Determine the (x, y) coordinate at the center of the cell enclosing the given text.  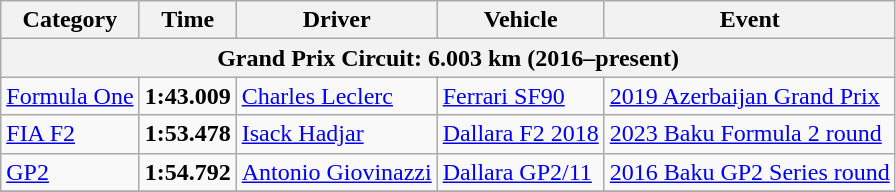
FIA F2 (70, 134)
Grand Prix Circuit: 6.003 km (2016–present) (448, 58)
Driver (336, 20)
Formula One (70, 96)
1:43.009 (188, 96)
Charles Leclerc (336, 96)
2016 Baku GP2 Series round (750, 172)
GP2 (70, 172)
Vehicle (520, 20)
2023 Baku Formula 2 round (750, 134)
Event (750, 20)
Dallara GP2/11 (520, 172)
Dallara F2 2018 (520, 134)
Antonio Giovinazzi (336, 172)
Category (70, 20)
2019 Azerbaijan Grand Prix (750, 96)
1:54.792 (188, 172)
Ferrari SF90 (520, 96)
1:53.478 (188, 134)
Time (188, 20)
Isack Hadjar (336, 134)
